Locate the cell with the specified text and output its [x, y] center coordinate. 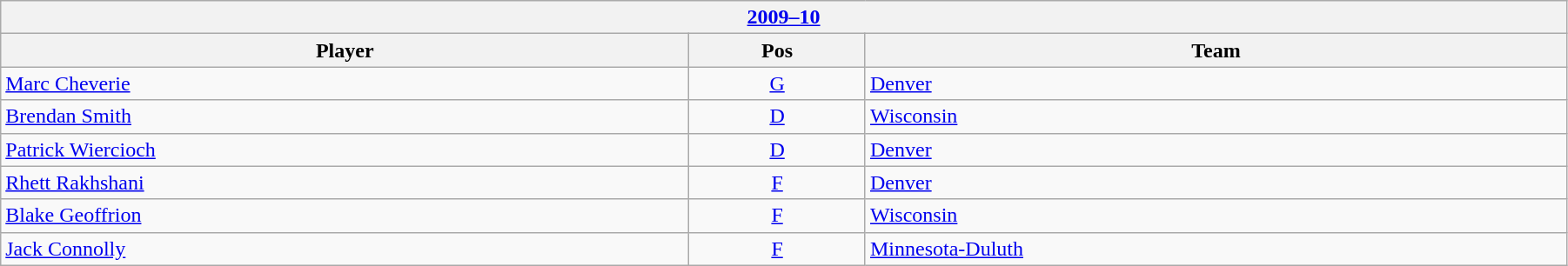
G [778, 83]
Brendan Smith [345, 116]
Rhett Rakhshani [345, 183]
Player [345, 50]
Jack Connolly [345, 249]
Marc Cheverie [345, 83]
Minnesota-Duluth [1216, 249]
Pos [778, 50]
Blake Geoffrion [345, 216]
2009–10 [784, 17]
Team [1216, 50]
Patrick Wiercioch [345, 150]
